Return the [X, Y] coordinate for the center point of the cell that contains the specified text.  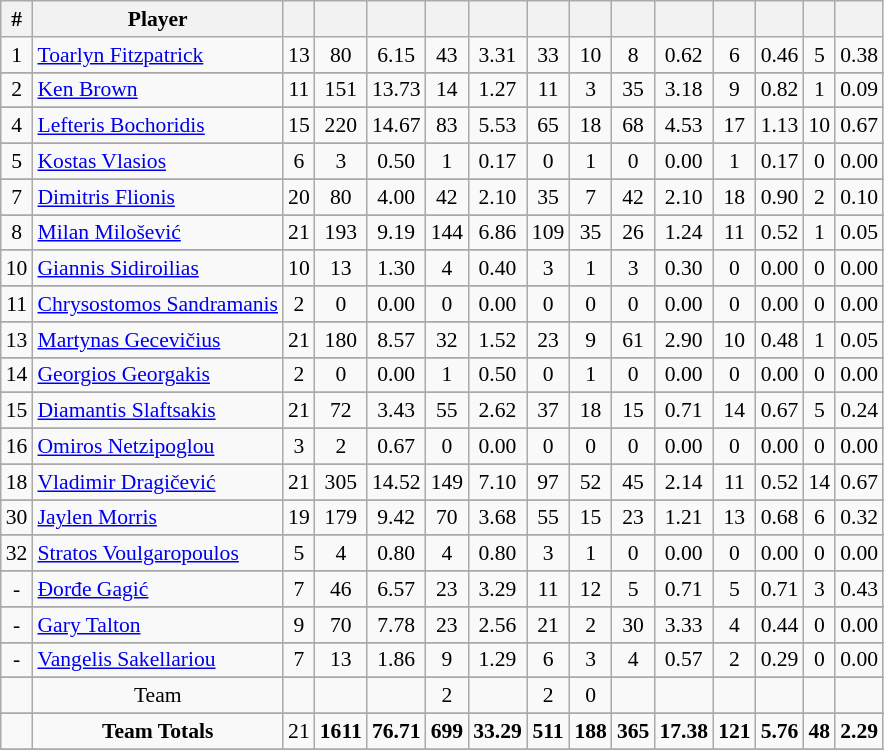
0.44 [780, 625]
1.30 [396, 269]
305 [341, 482]
12 [590, 589]
4.53 [684, 126]
43 [448, 55]
0.30 [684, 269]
0.09 [859, 90]
16 [17, 447]
3.31 [498, 55]
Ken Brown [158, 90]
121 [734, 732]
8.57 [396, 340]
7.78 [396, 625]
2.14 [684, 482]
Milan Milošević [158, 233]
1.29 [498, 660]
Vangelis Sakellariou [158, 660]
# [17, 19]
Georgios Georgakis [158, 375]
0.48 [780, 340]
48 [819, 732]
0.62 [684, 55]
Toarlyn Fitzpatrick [158, 55]
109 [548, 233]
2.62 [498, 411]
13.73 [396, 90]
Team [158, 696]
Chrysostomos Sandramanis [158, 304]
14.52 [396, 482]
19 [299, 518]
0.90 [780, 197]
45 [634, 482]
220 [341, 126]
Team Totals [158, 732]
Omiros Netzipoglou [158, 447]
3.29 [498, 589]
83 [448, 126]
0.43 [859, 589]
26 [634, 233]
52 [590, 482]
149 [448, 482]
17.38 [684, 732]
144 [448, 233]
14.67 [396, 126]
151 [341, 90]
0.68 [780, 518]
Jaylen Morris [158, 518]
46 [341, 589]
97 [548, 482]
0.57 [684, 660]
5.53 [498, 126]
5.76 [780, 732]
Gary Talton [158, 625]
365 [634, 732]
33 [548, 55]
1.21 [684, 518]
17 [734, 126]
Diamantis Slaftsakis [158, 411]
33.29 [498, 732]
68 [634, 126]
3.43 [396, 411]
7.10 [498, 482]
0.38 [859, 55]
65 [548, 126]
1.52 [498, 340]
3.68 [498, 518]
9.19 [396, 233]
699 [448, 732]
37 [548, 411]
Đorđe Gagić [158, 589]
0.10 [859, 197]
511 [548, 732]
0.82 [780, 90]
Vladimir Dragičević [158, 482]
Martynas Gecevičius [158, 340]
188 [590, 732]
1611 [341, 732]
Stratos Voulgaropoulos [158, 554]
2.90 [684, 340]
1.27 [498, 90]
179 [341, 518]
76.71 [396, 732]
0.46 [780, 55]
20 [299, 197]
1.86 [396, 660]
0.29 [780, 660]
72 [341, 411]
Giannis Sidiroilias [158, 269]
4.00 [396, 197]
0.24 [859, 411]
3.18 [684, 90]
180 [341, 340]
61 [634, 340]
1.24 [684, 233]
1.13 [780, 126]
3.33 [684, 625]
193 [341, 233]
0.40 [498, 269]
6.86 [498, 233]
6.57 [396, 589]
2.29 [859, 732]
Kostas Vlasios [158, 162]
Player [158, 19]
9.42 [396, 518]
Lefteris Bochoridis [158, 126]
2.56 [498, 625]
6.15 [396, 55]
Dimitris Flionis [158, 197]
0.32 [859, 518]
